Search for the cell housing the specified text and yield its (x, y) center coordinate. 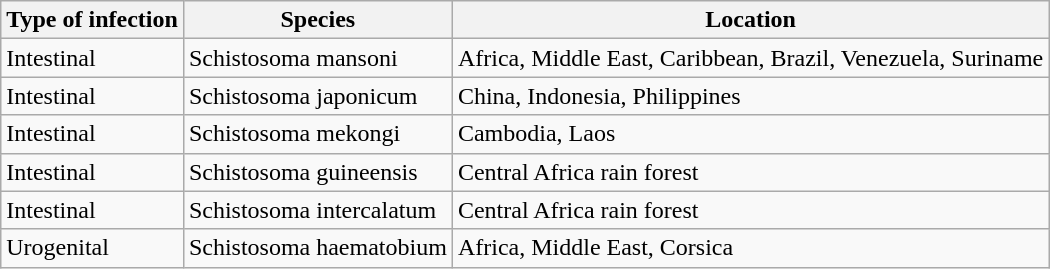
Cambodia, Laos (750, 134)
Location (750, 20)
Schistosoma guineensis (318, 172)
Schistosoma japonicum (318, 96)
Urogenital (92, 248)
Schistosoma mansoni (318, 58)
China, Indonesia, Philippines (750, 96)
Africa, Middle East, Caribbean, Brazil, Venezuela, Suriname (750, 58)
Species (318, 20)
Schistosoma intercalatum (318, 210)
Schistosoma haematobium (318, 248)
Schistosoma mekongi (318, 134)
Type of infection (92, 20)
Africa, Middle East, Corsica (750, 248)
